Output the [x, y] coordinate of the center of the cell containing the given text.  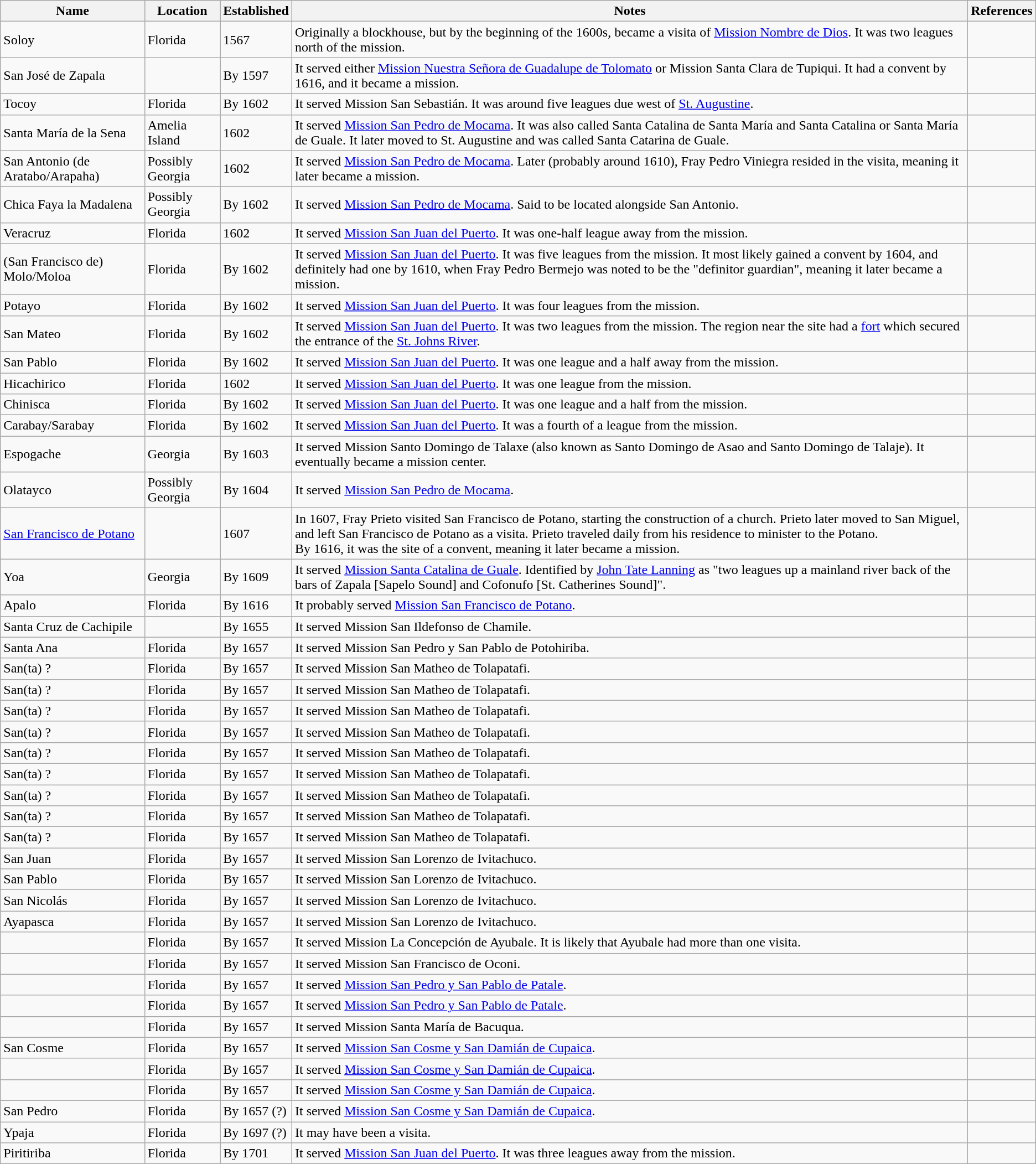
(San Francisco de) Molo/Moloa [72, 269]
It served Mission San Pedro de Mocama. Said to be located alongside San Antonio. [630, 205]
Espogache [72, 454]
Apalo [72, 606]
Santa Ana [72, 648]
By 1655 [256, 627]
It served Mission San Ildefonso de Chamile. [630, 627]
It served Mission San Juan del Puerto. It was four leagues from the mission. [630, 305]
San Nicolás [72, 901]
1567 [256, 40]
It served Mission La Concepción de Ayubale. It is likely that Ayubale had more than one visita. [630, 943]
Name [72, 11]
By 1657 (?) [256, 1111]
Piritiriba [72, 1153]
It served Mission San Juan del Puerto. It was one league and a half away from the mission. [630, 362]
Soloy [72, 40]
It served Mission San Juan del Puerto. It was three leagues away from the mission. [630, 1153]
Chinisca [72, 405]
Chica Faya la Madalena [72, 205]
It served Mission San Juan del Puerto. It was a fourth of a league from the mission. [630, 426]
Ypaja [72, 1132]
San Pedro [72, 1111]
Originally a blockhouse, but by the beginning of the 1600s, became a visita of Mission Nombre de Dios. It was two leagues north of the mission. [630, 40]
It served Mission San Pedro de Mocama. [630, 490]
Santa María de la Sena [72, 133]
Location [183, 11]
It may have been a visita. [630, 1132]
It served Mission San Pedro de Mocama. Later (probably around 1610), Fray Pedro Viniegra resided in the visita, meaning it later became a mission. [630, 168]
San Francisco de Potano [72, 534]
References [1002, 11]
1607 [256, 534]
Tocoy [72, 104]
Carabay/Sarabay [72, 426]
It served Mission Santa María de Bacuqua. [630, 1027]
Amelia Island [183, 133]
By 1609 [256, 577]
Veracruz [72, 233]
Santa Cruz de Cachipile [72, 627]
Hicachirico [72, 384]
Notes [630, 11]
It served Mission San Sebastián. It was around five leagues due west of St. Augustine. [630, 104]
Olatayco [72, 490]
By 1603 [256, 454]
It served Mission Santo Domingo de Talaxe (also known as Santo Domingo de Asao and Santo Domingo de Talaje). It eventually became a mission center. [630, 454]
By 1597 [256, 75]
San Antonio (de Aratabo/Arapaha) [72, 168]
It served Mission San Pedro y San Pablo de Potohiriba. [630, 648]
Established [256, 11]
It served Mission San Juan del Puerto. It was one league from the mission. [630, 384]
It served Mission San Francisco de Oconi. [630, 964]
By 1697 (?) [256, 1132]
By 1701 [256, 1153]
It served Mission San Juan del Puerto. It was one league and a half from the mission. [630, 405]
San José de Zapala [72, 75]
San Mateo [72, 333]
Potayo [72, 305]
Yoa [72, 577]
It probably served Mission San Francisco de Potano. [630, 606]
San Juan [72, 858]
San Cosme [72, 1048]
By 1604 [256, 490]
It served Mission San Juan del Puerto. It was one-half league away from the mission. [630, 233]
Ayapasca [72, 922]
By 1616 [256, 606]
